Determine the (X, Y) coordinate at the center of the cell enclosing the given text.  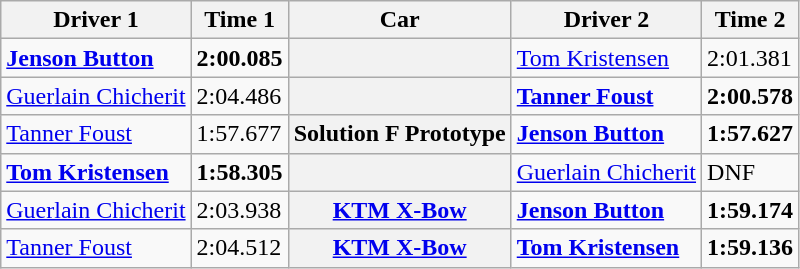
2:01.381 (750, 58)
2:00.085 (240, 58)
Driver 2 (606, 20)
1:57.677 (240, 134)
Time 1 (240, 20)
1:59.174 (750, 210)
1:58.305 (240, 172)
2:04.512 (240, 248)
2:00.578 (750, 96)
1:59.136 (750, 248)
Solution F Prototype (400, 134)
Car (400, 20)
Time 2 (750, 20)
2:04.486 (240, 96)
DNF (750, 172)
1:57.627 (750, 134)
2:03.938 (240, 210)
Driver 1 (96, 20)
